Scan for the cell matching the given text and deliver its [x, y] coordinate at center. 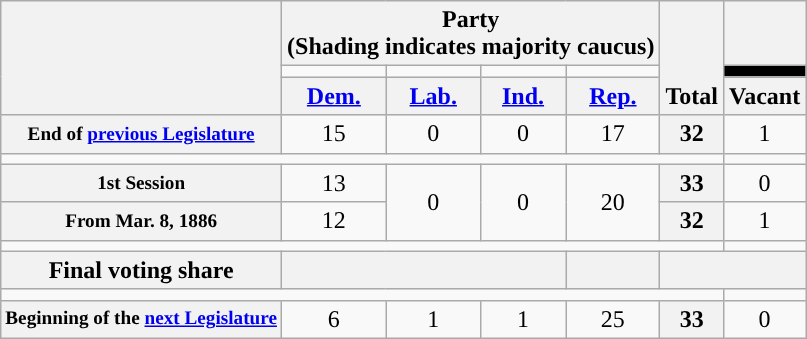
Total [692, 58]
Rep. [613, 96]
Party (Shading indicates majority caucus) [471, 34]
Vacant [764, 96]
Beginning of the next Legislature [142, 319]
6 [334, 319]
Lab. [433, 96]
Ind. [523, 96]
Final voting share [142, 270]
17 [613, 134]
15 [334, 134]
12 [334, 221]
Dem. [334, 96]
13 [334, 183]
20 [613, 202]
25 [613, 319]
1st Session [142, 183]
End of previous Legislature [142, 134]
From Mar. 8, 1886 [142, 221]
